Output the [X, Y] coordinate of the center of the cell containing the given text.  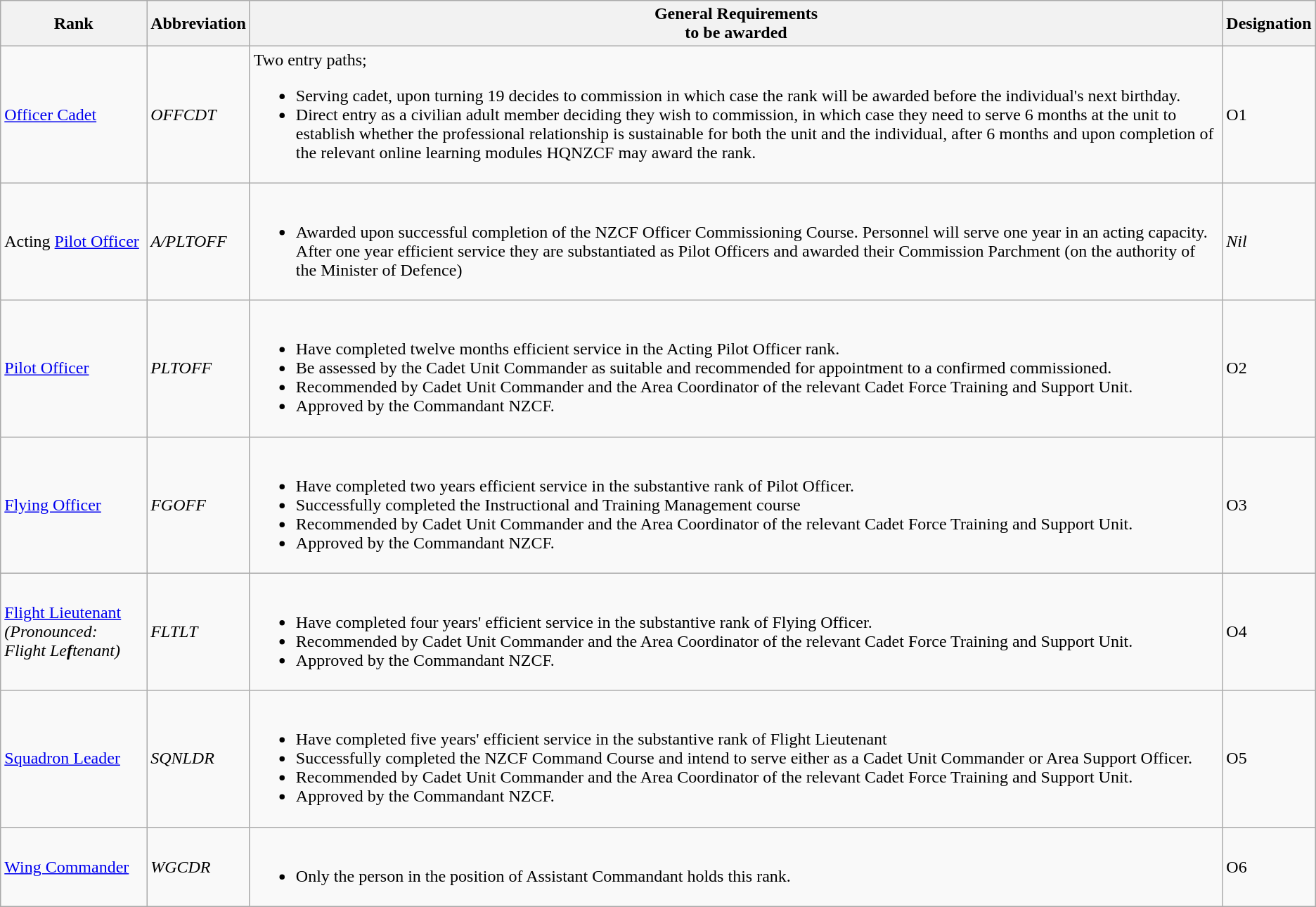
O6 [1269, 866]
Nil [1269, 242]
Officer Cadet [74, 115]
Pilot Officer [74, 368]
O1 [1269, 115]
Only the person in the position of Assistant Commandant holds this rank. [736, 866]
O3 [1269, 505]
Rank [74, 24]
Flight Lieutenant(Pronounced: Flight Leftenant) [74, 631]
FLTLT [198, 631]
WGCDR [198, 866]
Wing Commander [74, 866]
O5 [1269, 759]
Acting Pilot Officer [74, 242]
O4 [1269, 631]
PLTOFF [198, 368]
A/PLTOFF [198, 242]
Abbreviation [198, 24]
SQNLDR [198, 759]
FGOFF [198, 505]
OFFCDT [198, 115]
Flying Officer [74, 505]
Squadron Leader [74, 759]
O2 [1269, 368]
General Requirementsto be awarded [736, 24]
Designation [1269, 24]
